Pinpoint the cell where the given text exists, returning its [x, y] midpoint coordinate. 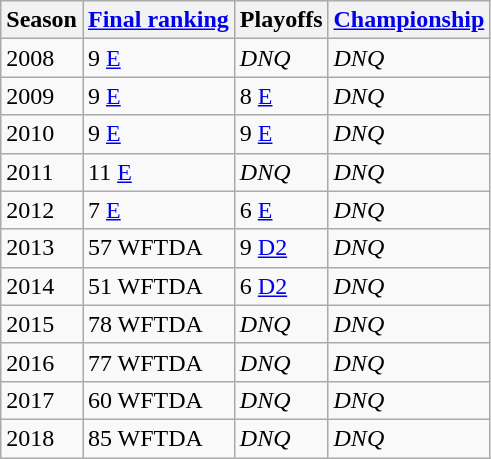
85 WFTDA [158, 438]
77 WFTDA [158, 362]
2016 [42, 362]
Playoffs [281, 20]
2014 [42, 286]
7 E [158, 210]
60 WFTDA [158, 400]
6 D2 [281, 286]
Season [42, 20]
2012 [42, 210]
8 E [281, 96]
2010 [42, 134]
2009 [42, 96]
9 D2 [281, 248]
2011 [42, 172]
2017 [42, 400]
Championship [409, 20]
Final ranking [158, 20]
2018 [42, 438]
11 E [158, 172]
6 E [281, 210]
78 WFTDA [158, 324]
2015 [42, 324]
2013 [42, 248]
57 WFTDA [158, 248]
51 WFTDA [158, 286]
2008 [42, 58]
